Extract the [X, Y] coordinate from the center of the cell holding the provided text.  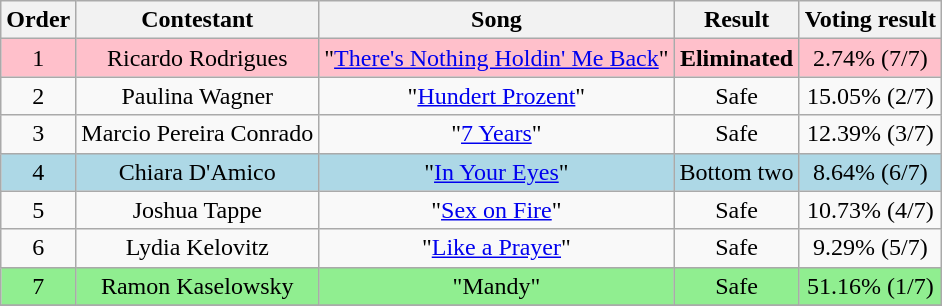
Bottom two [736, 172]
Marcio Pereira Conrado [198, 134]
"In Your Eyes" [496, 172]
Ramon Kaselowsky [198, 286]
Order [38, 20]
Joshua Tappe [198, 210]
Voting result [870, 20]
Eliminated [736, 58]
9.29% (5/7) [870, 248]
7 [38, 286]
5 [38, 210]
4 [38, 172]
2.74% (7/7) [870, 58]
2 [38, 96]
51.16% (1/7) [870, 286]
15.05% (2/7) [870, 96]
3 [38, 134]
"Sex on Fire" [496, 210]
8.64% (6/7) [870, 172]
Song [496, 20]
"Hundert Prozent" [496, 96]
"Mandy" [496, 286]
Result [736, 20]
6 [38, 248]
"Like a Prayer" [496, 248]
10.73% (4/7) [870, 210]
Ricardo Rodrigues [198, 58]
Chiara D'Amico [198, 172]
Lydia Kelovitz [198, 248]
"There's Nothing Holdin' Me Back" [496, 58]
1 [38, 58]
Contestant [198, 20]
Paulina Wagner [198, 96]
"7 Years" [496, 134]
12.39% (3/7) [870, 134]
